Return (X, Y) of the center of cell containing provided text 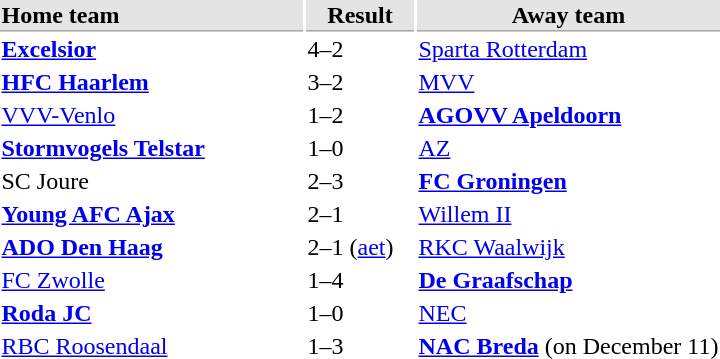
FC Groningen (568, 181)
HFC Haarlem (152, 83)
2–1 (360, 215)
NEC (568, 313)
3–2 (360, 83)
FC Zwolle (152, 281)
SC Joure (152, 181)
1–4 (360, 281)
VVV-Venlo (152, 115)
4–2 (360, 49)
AZ (568, 149)
1–2 (360, 115)
2–3 (360, 181)
Sparta Rotterdam (568, 49)
Young AFC Ajax (152, 215)
De Graafschap (568, 281)
AGOVV Apeldoorn (568, 115)
Stormvogels Telstar (152, 149)
Home team (152, 16)
MVV (568, 83)
RKC Waalwijk (568, 247)
Away team (568, 16)
ADO Den Haag (152, 247)
Roda JC (152, 313)
Willem II (568, 215)
Result (360, 16)
2–1 (aet) (360, 247)
Excelsior (152, 49)
